Output the [X, Y] coordinate of the center of the cell containing the given text.  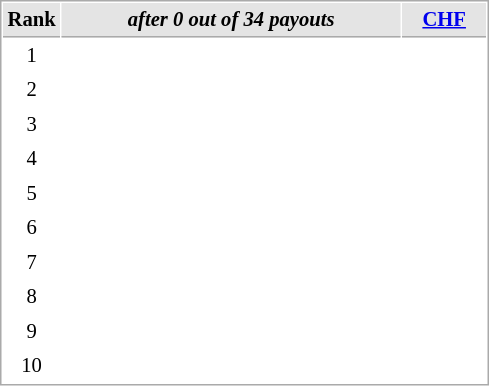
5 [32, 194]
after 0 out of 34 payouts [232, 20]
1 [32, 56]
10 [32, 366]
8 [32, 296]
CHF [444, 20]
6 [32, 228]
7 [32, 262]
4 [32, 158]
9 [32, 332]
2 [32, 90]
Rank [32, 20]
3 [32, 124]
